Locate the cell with the specified text and output its (X, Y) center coordinate. 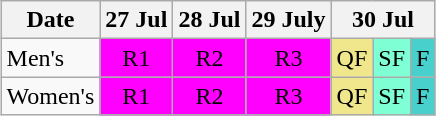
Men's (50, 58)
27 Jul (136, 20)
Women's (50, 96)
Date (50, 20)
28 Jul (210, 20)
30 Jul (383, 20)
29 July (288, 20)
